Capture the cell that displays the provided text and extract its (x, y) central coordinate. 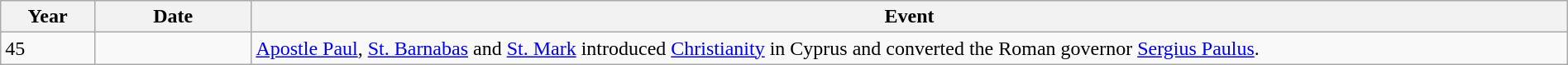
Date (172, 17)
45 (48, 48)
Apostle Paul, St. Barnabas and St. Mark introduced Christianity in Cyprus and converted the Roman governor Sergius Paulus. (910, 48)
Event (910, 17)
Year (48, 17)
